Scan for the cell matching the given text and deliver its [x, y] coordinate at center. 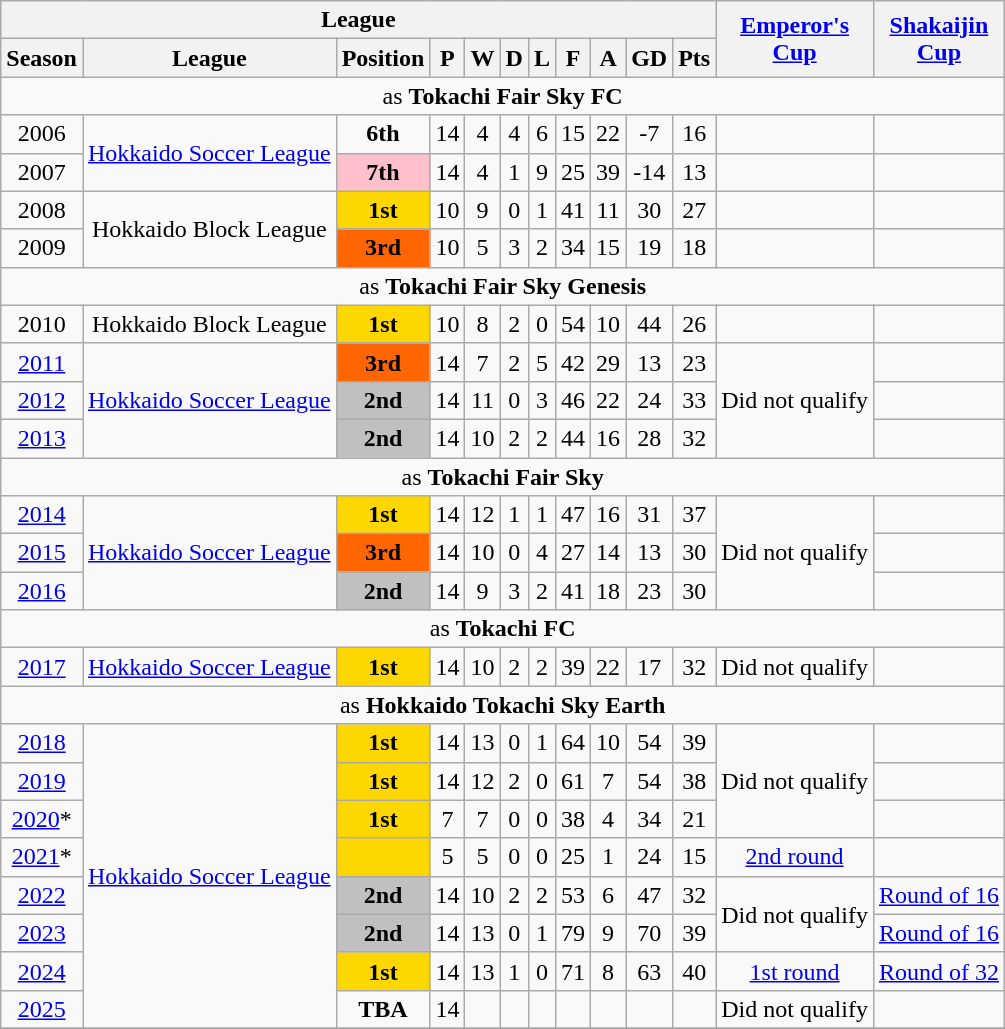
21 [694, 819]
as Tokachi Fair Sky Genesis [503, 286]
17 [650, 667]
L [542, 58]
2022 [42, 895]
2009 [42, 248]
7th [383, 172]
2011 [42, 362]
64 [572, 743]
2021* [42, 857]
2018 [42, 743]
2025 [42, 1009]
46 [572, 400]
Season [42, 58]
Pts [694, 58]
33 [694, 400]
40 [694, 971]
2024 [42, 971]
2017 [42, 667]
26 [694, 324]
A [608, 58]
2020* [42, 819]
6th [383, 134]
P [448, 58]
W [482, 58]
2008 [42, 210]
Shakaijin Cup [938, 39]
79 [572, 933]
2016 [42, 591]
2007 [42, 172]
D [514, 58]
42 [572, 362]
as Hokkaido Tokachi Sky Earth [503, 705]
28 [650, 438]
GD [650, 58]
61 [572, 781]
Round of 32 [938, 971]
-14 [650, 172]
2012 [42, 400]
2013 [42, 438]
63 [650, 971]
Position [383, 58]
as Tokachi Fair Sky [503, 477]
as Tokachi Fair Sky FC [503, 96]
19 [650, 248]
71 [572, 971]
2019 [42, 781]
2010 [42, 324]
F [572, 58]
TBA [383, 1009]
37 [694, 515]
70 [650, 933]
1st round [795, 971]
29 [608, 362]
2006 [42, 134]
-7 [650, 134]
2015 [42, 553]
as Tokachi FC [503, 629]
31 [650, 515]
53 [572, 895]
2nd round [795, 857]
2023 [42, 933]
2014 [42, 515]
Emperor's Cup [795, 39]
